Return (x, y) of the center of cell containing provided text 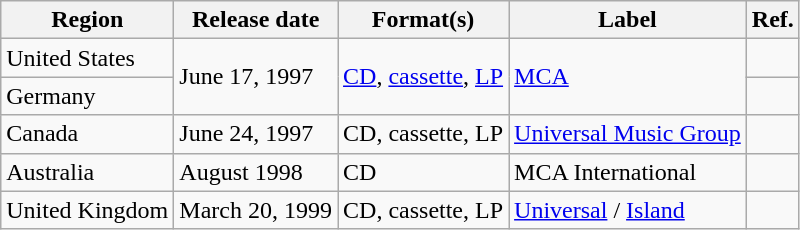
Label (628, 20)
Germany (88, 96)
Release date (256, 20)
CD (424, 172)
MCA (628, 77)
Canada (88, 134)
August 1998 (256, 172)
June 17, 1997 (256, 77)
Universal Music Group (628, 134)
MCA International (628, 172)
Format(s) (424, 20)
United States (88, 58)
March 20, 1999 (256, 210)
Ref. (772, 20)
Universal / Island (628, 210)
Region (88, 20)
Australia (88, 172)
June 24, 1997 (256, 134)
United Kingdom (88, 210)
